Return [X, Y] of the center of cell containing provided text 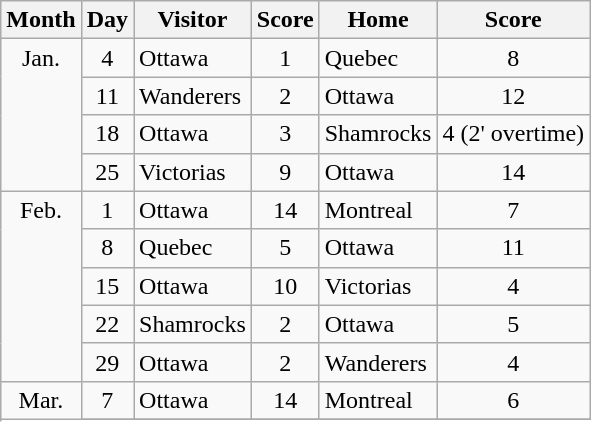
15 [107, 286]
4 (2' overtime) [514, 134]
6 [514, 400]
Month [41, 20]
22 [107, 324]
9 [285, 172]
Home [378, 20]
25 [107, 172]
29 [107, 362]
Feb. [41, 286]
3 [285, 134]
Mar. [41, 400]
Day [107, 20]
10 [285, 286]
Jan. [41, 115]
12 [514, 96]
Visitor [193, 20]
18 [107, 134]
